Extract the (x, y) coordinate from the center of the cell holding the provided text.  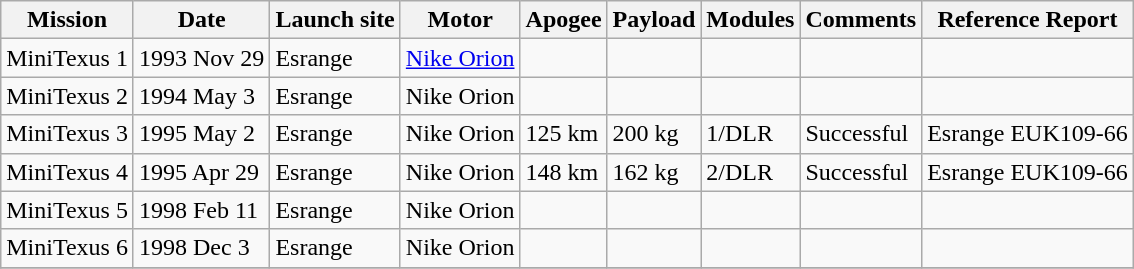
Modules (750, 20)
Motor (460, 20)
200 kg (654, 134)
Launch site (335, 20)
1998 Dec 3 (201, 248)
148 km (564, 172)
2/DLR (750, 172)
MiniTexus 3 (68, 134)
1995 May 2 (201, 134)
1995 Apr 29 (201, 172)
Reference Report (1028, 20)
Apogee (564, 20)
1994 May 3 (201, 96)
Comments (861, 20)
Date (201, 20)
MiniTexus 4 (68, 172)
1/DLR (750, 134)
1998 Feb 11 (201, 210)
MiniTexus 6 (68, 248)
1993 Nov 29 (201, 58)
125 km (564, 134)
MiniTexus 2 (68, 96)
Mission (68, 20)
Payload (654, 20)
162 kg (654, 172)
MiniTexus 5 (68, 210)
MiniTexus 1 (68, 58)
